From the cell containing the given text, extract its center point as [x, y] coordinate. 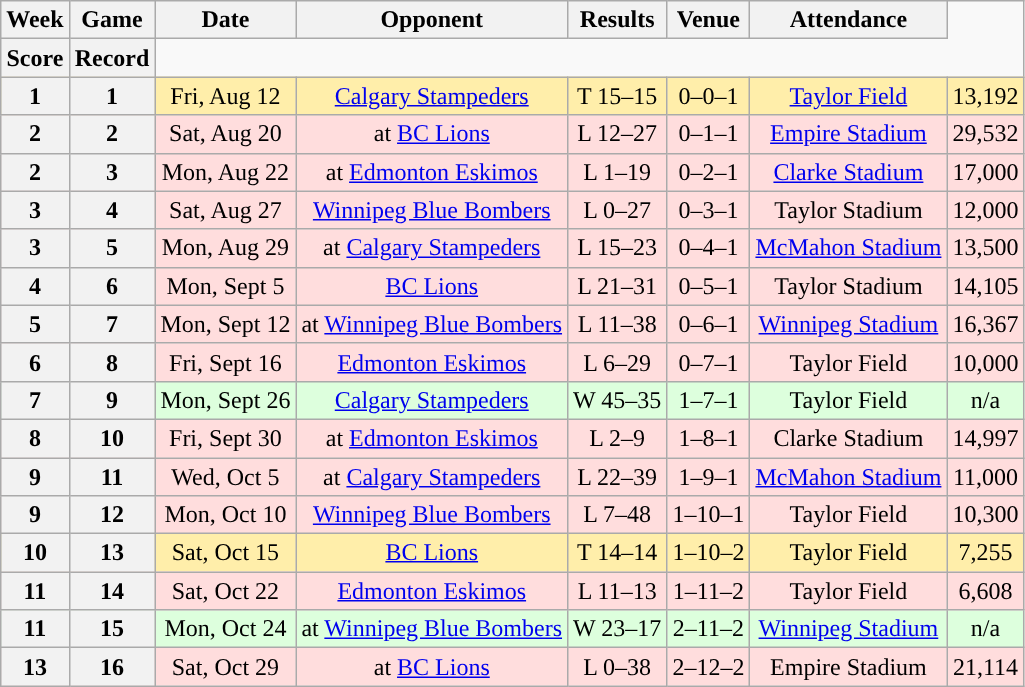
Venue [708, 20]
T 14–14 [618, 553]
1–10–2 [708, 553]
L 1–19 [618, 172]
Fri, Aug 12 [226, 96]
L 0–38 [618, 667]
Score [35, 58]
7,255 [986, 553]
10,000 [986, 362]
14,997 [986, 438]
14 [112, 591]
Sat, Oct 29 [226, 667]
L 0–27 [618, 210]
0–3–1 [708, 210]
Attendance [848, 20]
29,532 [986, 134]
1–10–1 [708, 515]
Mon, Sept 5 [226, 286]
0–7–1 [708, 362]
L 11–38 [618, 324]
Mon, Oct 10 [226, 515]
Mon, Sept 12 [226, 324]
L 22–39 [618, 477]
Mon, Oct 24 [226, 629]
0–1–1 [708, 134]
W 23–17 [618, 629]
Mon, Aug 22 [226, 172]
L 6–29 [618, 362]
Opponent [432, 20]
Week [35, 20]
L 21–31 [618, 286]
L 12–27 [618, 134]
Wed, Oct 5 [226, 477]
21,114 [986, 667]
L 15–23 [618, 248]
0–6–1 [708, 324]
Date [226, 20]
2–11–2 [708, 629]
16 [112, 667]
Game [112, 20]
12,000 [986, 210]
Results [618, 20]
13,192 [986, 96]
17,000 [986, 172]
L 11–13 [618, 591]
16,367 [986, 324]
0–4–1 [708, 248]
Fri, Sept 16 [226, 362]
2–12–2 [708, 667]
13,500 [986, 248]
12 [112, 515]
6,608 [986, 591]
Sat, Oct 22 [226, 591]
L 2–9 [618, 438]
Mon, Aug 29 [226, 248]
15 [112, 629]
11,000 [986, 477]
0–5–1 [708, 286]
Sat, Aug 27 [226, 210]
1–8–1 [708, 438]
14,105 [986, 286]
0–0–1 [708, 96]
10,300 [986, 515]
Sat, Oct 15 [226, 553]
1–9–1 [708, 477]
W 45–35 [618, 400]
T 15–15 [618, 96]
Record [112, 58]
Sat, Aug 20 [226, 134]
1–7–1 [708, 400]
0–2–1 [708, 172]
L 7–48 [618, 515]
Fri, Sept 30 [226, 438]
Mon, Sept 26 [226, 400]
1–11–2 [708, 591]
